For the text-containing cell, return its midpoint in [X, Y] coordinate format. 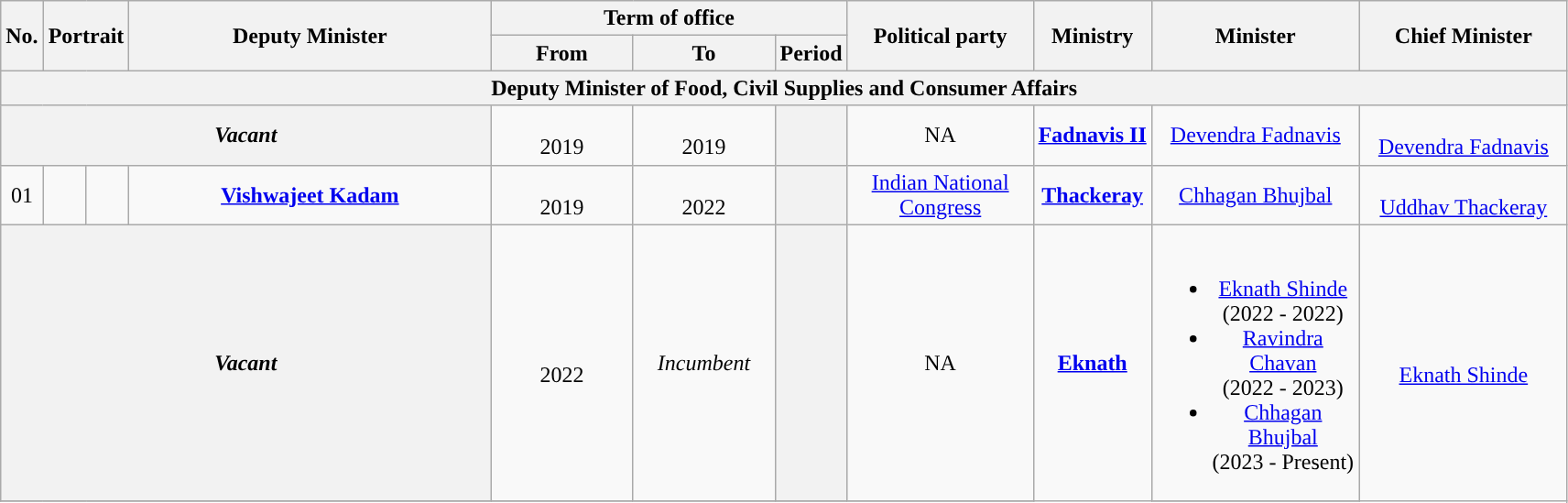
No. [22, 36]
Period [811, 53]
From [562, 53]
Thackeray [1092, 194]
Ministry [1092, 36]
Term of office [669, 18]
01 [22, 194]
Political party [940, 36]
Minister [1255, 36]
Eknath Shinde(2022 - 2022)Ravindra Chavan(2022 - 2023)Chhagan Bhujbal (2023 - Present) [1255, 363]
Eknath [1092, 363]
Deputy Minister [310, 36]
To [703, 53]
Incumbent [703, 363]
Indian National Congress [940, 194]
Deputy Minister of Food, Civil Supplies and Consumer Affairs [784, 88]
Vishwajeet Kadam [310, 194]
Uddhav Thackeray [1464, 194]
Portrait [86, 36]
Eknath Shinde [1464, 363]
Chhagan Bhujbal [1255, 194]
Fadnavis II [1092, 136]
Chief Minister [1464, 36]
